Capture the cell that displays the provided text and extract its [x, y] central coordinate. 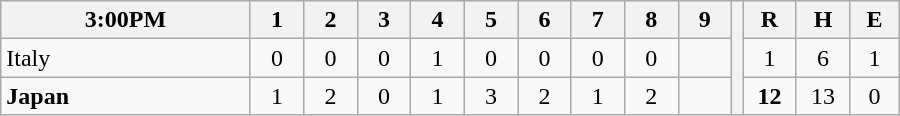
8 [652, 20]
5 [490, 20]
12 [770, 96]
9 [704, 20]
Japan [126, 96]
E [874, 20]
H [823, 20]
3:00PM [126, 20]
13 [823, 96]
R [770, 20]
4 [438, 20]
7 [598, 20]
Italy [126, 58]
